Detect which cell encompasses the target text, then output its (X, Y) center coordinate. 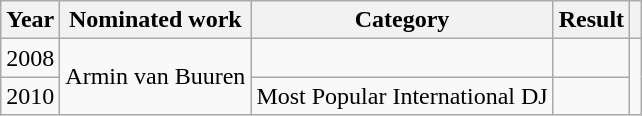
Most Popular International DJ (402, 96)
Armin van Buuren (156, 77)
2010 (30, 96)
2008 (30, 58)
Category (402, 20)
Result (591, 20)
Year (30, 20)
Nominated work (156, 20)
